Pinpoint the cell where the given text exists, returning its [X, Y] midpoint coordinate. 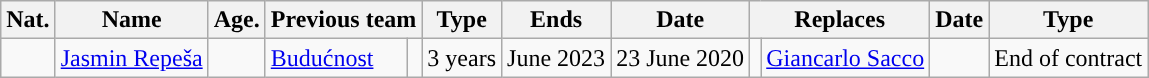
End of contract [1068, 58]
Jasmin Repeša [132, 58]
June 2023 [556, 58]
Name [132, 20]
23 June 2020 [680, 58]
Previous team [344, 20]
Giancarlo Sacco [846, 58]
3 years [462, 58]
Budućnost [336, 58]
Age. [236, 20]
Nat. [28, 20]
Replaces [840, 20]
Ends [556, 20]
